Identify which cell holds the provided text, then report its (x, y) central coordinate. 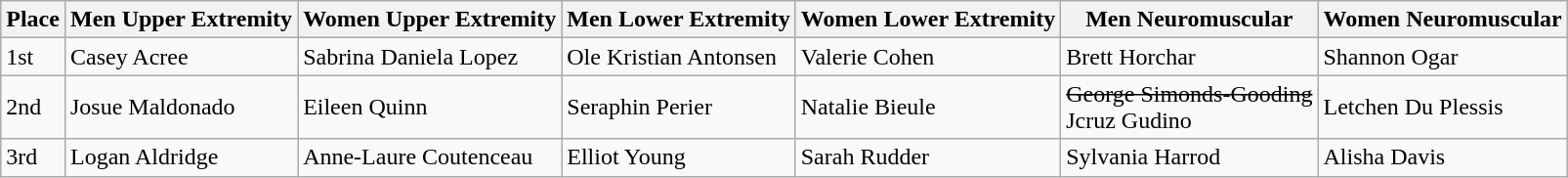
Natalie Bieule (928, 108)
Shannon Ogar (1442, 57)
Ole Kristian Antonsen (678, 57)
Women Lower Extremity (928, 20)
Sabrina Daniela Lopez (430, 57)
2nd (33, 108)
Eileen Quinn (430, 108)
1st (33, 57)
Place (33, 20)
Valerie Cohen (928, 57)
Men Neuromuscular (1190, 20)
3rd (33, 157)
Josue Maldonado (181, 108)
Logan Aldridge (181, 157)
Casey Acree (181, 57)
Sylvania Harrod (1190, 157)
Anne-Laure Coutenceau (430, 157)
Brett Horchar (1190, 57)
Alisha Davis (1442, 157)
Women Upper Extremity (430, 20)
Elliot Young (678, 157)
Men Upper Extremity (181, 20)
Letchen Du Plessis (1442, 108)
George Simonds-Gooding Jcruz Gudino (1190, 108)
Seraphin Perier (678, 108)
Sarah Rudder (928, 157)
Men Lower Extremity (678, 20)
Women Neuromuscular (1442, 20)
